Locate the cell with the specified text and output its [X, Y] center coordinate. 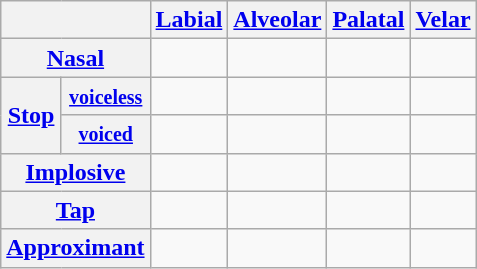
Implosive [76, 172]
Velar [443, 20]
voiced [106, 134]
Approximant [76, 248]
Tap [76, 210]
Alveolar [278, 20]
Palatal [368, 20]
Nasal [76, 58]
Labial [189, 20]
Stop [32, 115]
voiceless [106, 96]
